Capture the cell that displays the provided text and extract its (x, y) central coordinate. 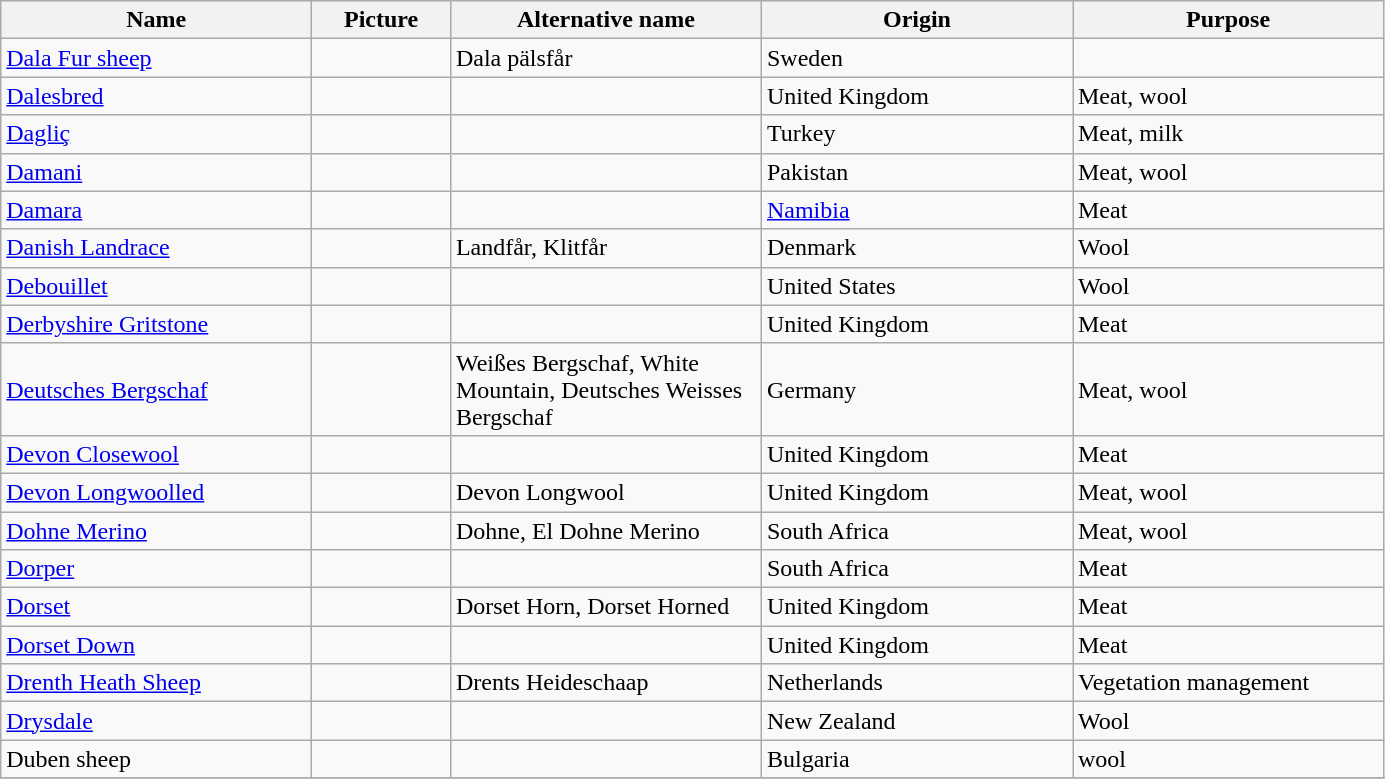
Netherlands (916, 683)
Duben sheep (156, 759)
Germany (916, 389)
Alternative name (606, 20)
Dalesbred (156, 96)
Drysdale (156, 721)
Dohne Merino (156, 531)
New Zealand (916, 721)
Vegetation management (1228, 683)
wool (1228, 759)
Devon Longwoolled (156, 492)
Namibia (916, 210)
Dala Fur sheep (156, 58)
Pakistan (916, 172)
Name (156, 20)
Turkey (916, 134)
Dorper (156, 569)
Devon Longwool (606, 492)
Damani (156, 172)
Weißes Bergschaf, White Mountain, Deutsches Weisses Bergschaf (606, 389)
Purpose (1228, 20)
United States (916, 286)
Drents Heideschaap (606, 683)
Dorset (156, 607)
Meat, milk (1228, 134)
Derbyshire Gritstone (156, 324)
Deutsches Bergschaf (156, 389)
Bulgaria (916, 759)
Denmark (916, 248)
Dohne, El Dohne Merino (606, 531)
Picture (382, 20)
Sweden (916, 58)
Dagliç (156, 134)
Landfår, Klitfår (606, 248)
Devon Closewool (156, 454)
Dala pälsfår (606, 58)
Origin (916, 20)
Debouillet (156, 286)
Drenth Heath Sheep (156, 683)
Damara (156, 210)
Danish Landrace (156, 248)
Dorset Down (156, 645)
Dorset Horn, Dorset Horned (606, 607)
